Scan for the cell matching the given text and deliver its (X, Y) coordinate at center. 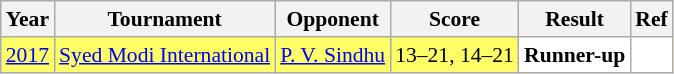
Year (28, 19)
Score (454, 19)
Opponent (332, 19)
Syed Modi International (164, 55)
P. V. Sindhu (332, 55)
Result (574, 19)
13–21, 14–21 (454, 55)
Ref (651, 19)
Tournament (164, 19)
2017 (28, 55)
Runner-up (574, 55)
